Search for the cell housing the specified text and yield its (X, Y) center coordinate. 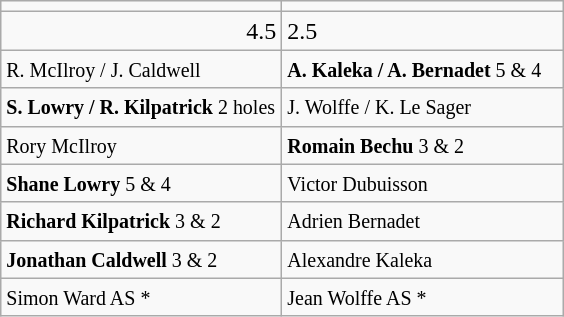
A. Kaleka / A. Bernadet 5 & 4 (422, 69)
R. McIlroy / J. Caldwell (142, 69)
Jonathan Caldwell 3 & 2 (142, 259)
Romain Bechu 3 & 2 (422, 145)
J. Wolffe / K. Le Sager (422, 107)
Victor Dubuisson (422, 183)
Simon Ward AS * (142, 297)
Jean Wolffe AS * (422, 297)
Rory McIlroy (142, 145)
4.5 (142, 31)
Shane Lowry 5 & 4 (142, 183)
2.5 (422, 31)
Richard Kilpatrick 3 & 2 (142, 221)
Adrien Bernadet (422, 221)
S. Lowry / R. Kilpatrick 2 holes (142, 107)
Alexandre Kaleka (422, 259)
